Provide the (x, y) coordinate of the cell's center where the given text is located.  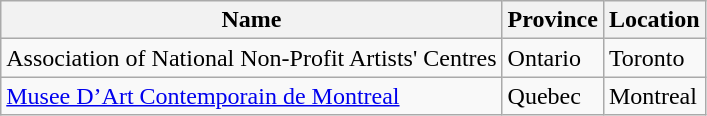
Toronto (654, 58)
Quebec (552, 96)
Musee D’Art Contemporain de Montreal (252, 96)
Name (252, 20)
Province (552, 20)
Ontario (552, 58)
Montreal (654, 96)
Association of National Non-Profit Artists' Centres (252, 58)
Location (654, 20)
